Search for the cell housing the specified text and yield its [X, Y] center coordinate. 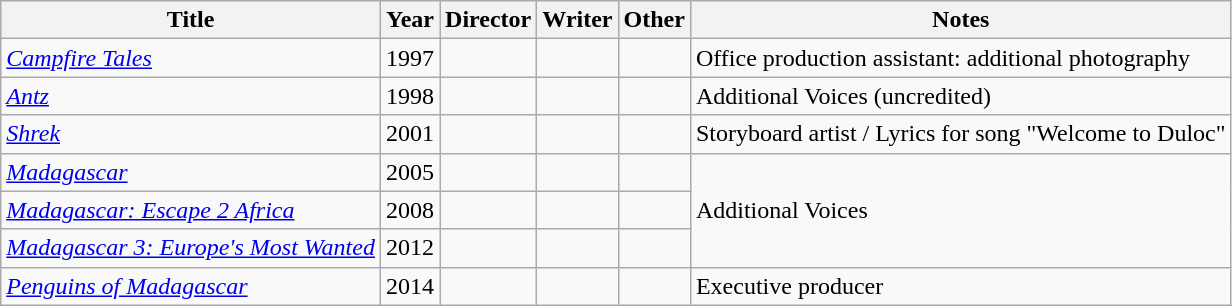
Madagascar [191, 172]
Antz [191, 96]
2008 [410, 210]
Campfire Tales [191, 58]
Director [488, 20]
Madagascar: Escape 2 Africa [191, 210]
2001 [410, 134]
Office production assistant: additional photography [960, 58]
Penguins of Madagascar [191, 286]
Shrek [191, 134]
Madagascar 3: Europe's Most Wanted [191, 248]
Additional Voices (uncredited) [960, 96]
Other [654, 20]
Additional Voices [960, 210]
1998 [410, 96]
Storyboard artist / Lyrics for song "Welcome to Duloc" [960, 134]
2005 [410, 172]
Year [410, 20]
2012 [410, 248]
Title [191, 20]
Writer [578, 20]
Executive producer [960, 286]
1997 [410, 58]
Notes [960, 20]
2014 [410, 286]
